Capture the cell that displays the provided text and extract its [X, Y] central coordinate. 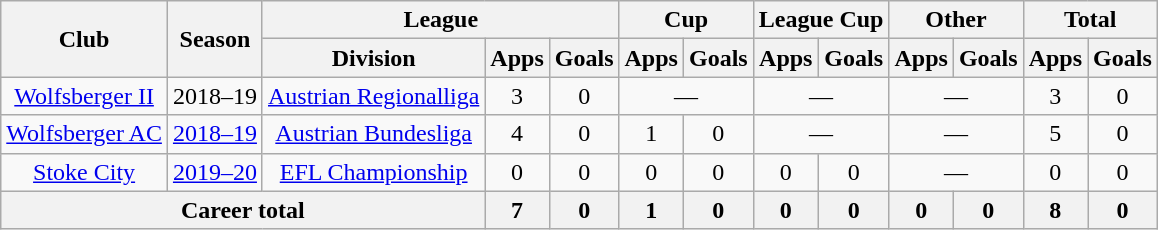
EFL Championship [373, 172]
Career total [243, 210]
League Cup [821, 20]
Stoke City [84, 172]
2019–20 [214, 172]
Austrian Bundesliga [373, 134]
Season [214, 39]
Cup [686, 20]
8 [1055, 210]
Club [84, 39]
Wolfsberger II [84, 96]
7 [517, 210]
Wolfsberger AC [84, 134]
League [440, 20]
Division [373, 58]
Total [1090, 20]
Other [956, 20]
4 [517, 134]
5 [1055, 134]
Austrian Regionalliga [373, 96]
